Scan for the cell matching the given text and deliver its (X, Y) coordinate at center. 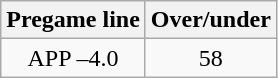
Pregame line (74, 20)
Over/under (210, 20)
58 (210, 58)
APP –4.0 (74, 58)
